Output the [X, Y] coordinate of the center of the cell containing the given text.  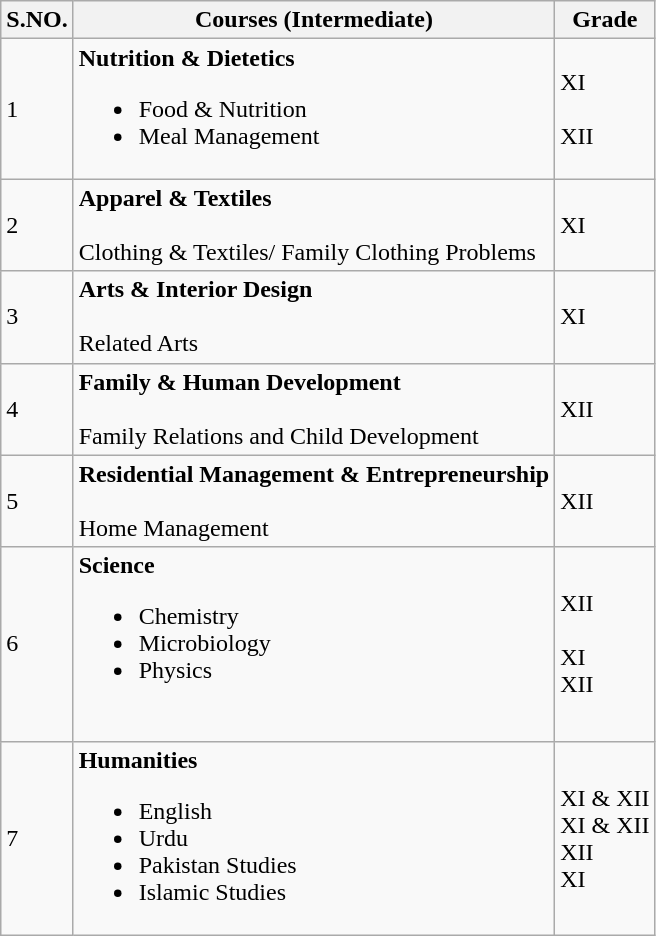
XI & XIIXI & XII XII XI [605, 838]
5 [37, 501]
Arts & Interior DesignRelated Arts [314, 317]
Courses (Intermediate) [314, 20]
Nutrition & DieteticsFood & NutritionMeal Management [314, 109]
4 [37, 409]
7 [37, 838]
HumanitiesEnglishUrduPakistan StudiesIslamic Studies [314, 838]
3 [37, 317]
Grade [605, 20]
2 [37, 225]
Residential Management & EntrepreneurshipHome Management [314, 501]
XIXII [605, 109]
ScienceChemistryMicrobiologyPhysics [314, 644]
XIIXI XII [605, 644]
Apparel & TextilesClothing & Textiles/ Family Clothing Problems [314, 225]
Family & Human DevelopmentFamily Relations and Child Development [314, 409]
S.NO. [37, 20]
6 [37, 644]
1 [37, 109]
